For the text-containing cell, return its midpoint in (X, Y) coordinate format. 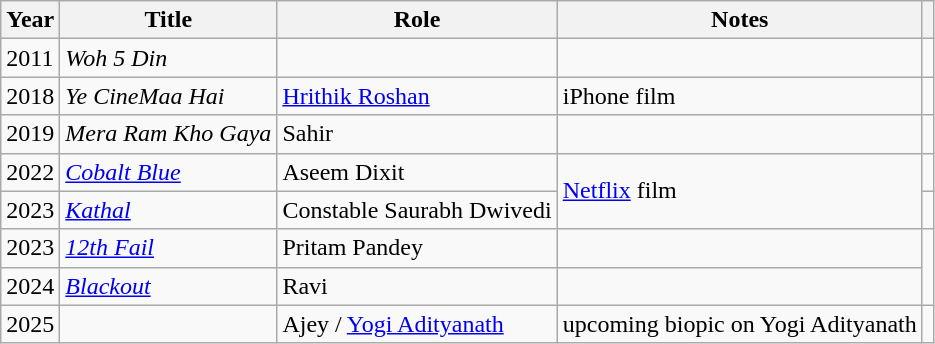
Woh 5 Din (168, 58)
Pritam Pandey (417, 248)
2018 (30, 96)
Blackout (168, 286)
Constable Saurabh Dwivedi (417, 210)
upcoming biopic on Yogi Adityanath (740, 324)
Sahir (417, 134)
Hrithik Roshan (417, 96)
Notes (740, 20)
Role (417, 20)
Aseem Dixit (417, 172)
2024 (30, 286)
iPhone film (740, 96)
2011 (30, 58)
Kathal (168, 210)
Title (168, 20)
2019 (30, 134)
Mera Ram Kho Gaya (168, 134)
12th Fail (168, 248)
Netflix film (740, 191)
Ravi (417, 286)
Cobalt Blue (168, 172)
2022 (30, 172)
Year (30, 20)
Ye CineMaa Hai (168, 96)
2025 (30, 324)
Ajey / Yogi Adityanath (417, 324)
